Search for the cell housing the specified text and yield its [X, Y] center coordinate. 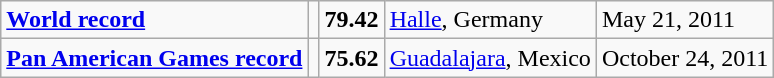
75.62 [352, 58]
79.42 [352, 20]
October 24, 2011 [684, 58]
Pan American Games record [154, 58]
World record [154, 20]
May 21, 2011 [684, 20]
Guadalajara, Mexico [490, 58]
Halle, Germany [490, 20]
